Pinpoint the cell where the given text exists, returning its (x, y) midpoint coordinate. 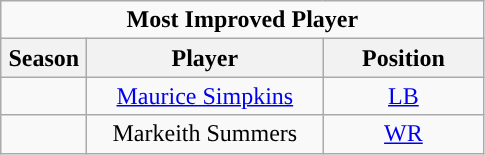
Season (44, 58)
Most Improved Player (242, 20)
WR (404, 134)
Player (205, 58)
Position (404, 58)
LB (404, 96)
Markeith Summers (205, 134)
Maurice Simpkins (205, 96)
